Determine the (x, y) coordinate at the center of the cell enclosing the given text.  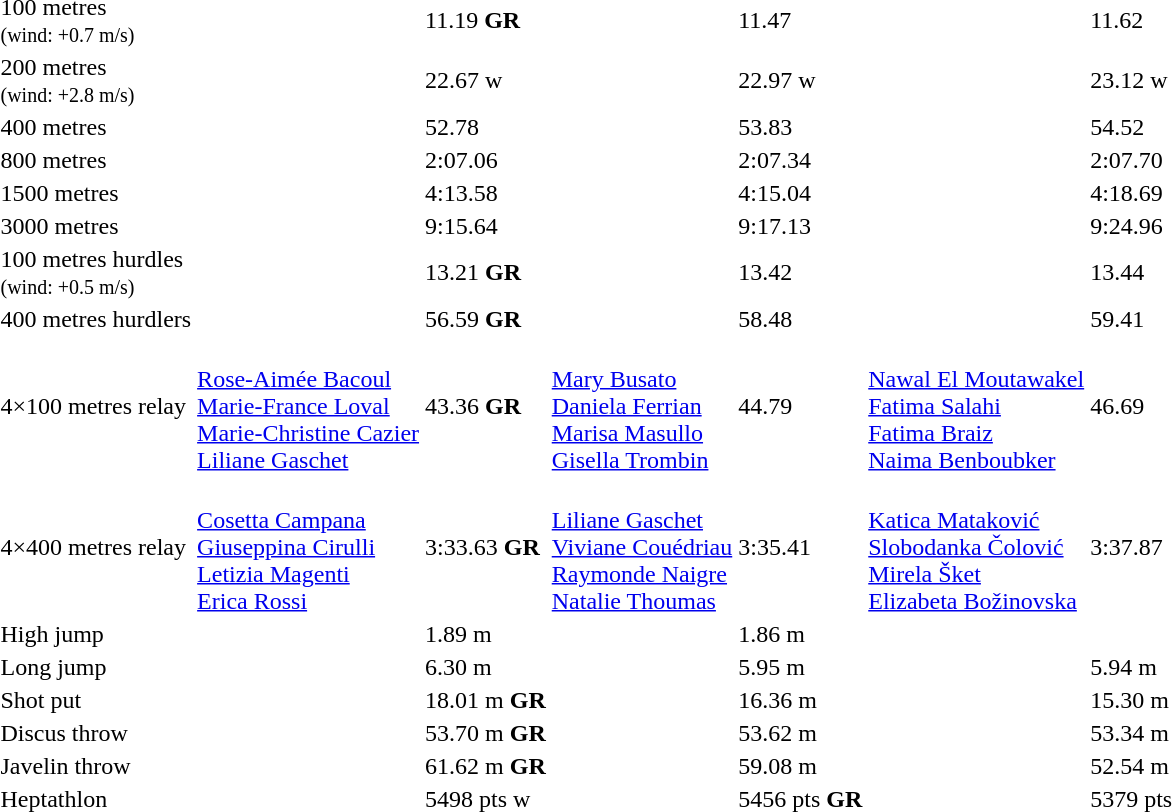
Rose-Aimée BacoulMarie-France LovalMarie-Christine CazierLiliane Gaschet (308, 406)
5.95 m (800, 667)
44.79 (800, 406)
Katica MatakovićSlobodanka ČolovićMirela ŠketElizabeta Božinovska (976, 547)
Nawal El MoutawakelFatima SalahiFatima BraizNaima Benboubker (976, 406)
52.78 (486, 127)
59.08 m (800, 766)
3:35.41 (800, 547)
4:15.04 (800, 193)
9:15.64 (486, 226)
61.62 m GR (486, 766)
56.59 GR (486, 319)
9:17.13 (800, 226)
4:13.58 (486, 193)
3:33.63 GR (486, 547)
2:07.06 (486, 160)
1.86 m (800, 634)
Liliane GaschetViviane CouédriauRaymonde NaigreNatalie Thoumas (642, 547)
13.42 (800, 272)
1.89 m (486, 634)
13.21 GR (486, 272)
22.97 w (800, 80)
53.62 m (800, 733)
Mary BusatoDaniela FerrianMarisa MasulloGisella Trombin (642, 406)
43.36 GR (486, 406)
18.01 m GR (486, 700)
6.30 m (486, 667)
53.83 (800, 127)
53.70 m GR (486, 733)
2:07.34 (800, 160)
58.48 (800, 319)
22.67 w (486, 80)
16.36 m (800, 700)
Cosetta CampanaGiuseppina CirulliLetizia MagentiErica Rossi (308, 547)
